From the cell containing the given text, extract its center point as (x, y) coordinate. 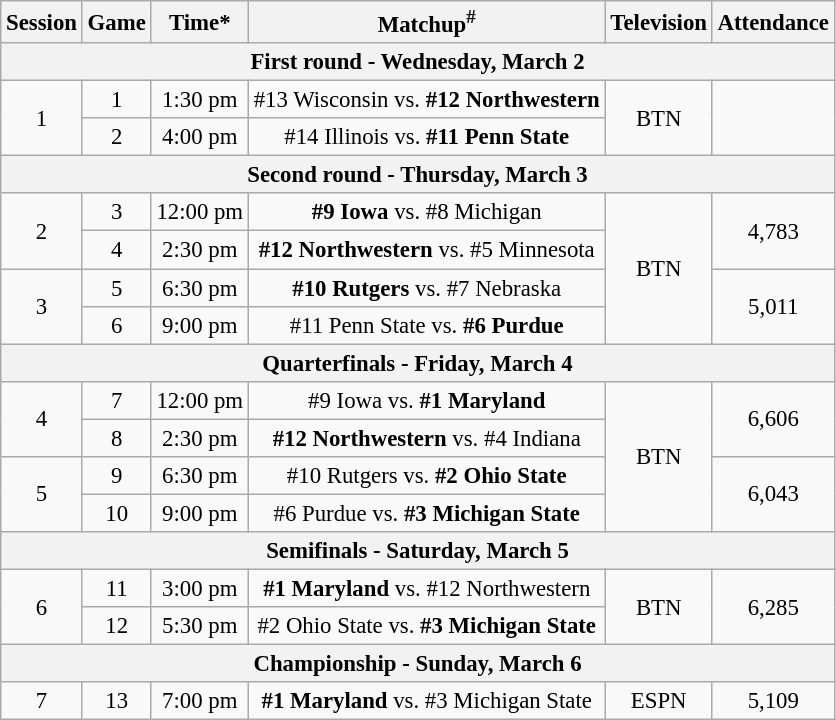
8 (116, 438)
7:00 pm (200, 701)
Television (658, 22)
#12 Northwestern vs. #5 Minnesota (426, 250)
Time* (200, 22)
#12 Northwestern vs. #4 Indiana (426, 438)
#10 Rutgers vs. #7 Nebraska (426, 288)
Session (42, 22)
6,043 (773, 494)
11 (116, 588)
Matchup# (426, 22)
Semifinals - Saturday, March 5 (418, 551)
13 (116, 701)
Game (116, 22)
#1 Maryland vs. #3 Michigan State (426, 701)
#2 Ohio State vs. #3 Michigan State (426, 626)
#6 Purdue vs. #3 Michigan State (426, 513)
6,606 (773, 418)
#14 Illinois vs. #11 Penn State (426, 137)
#9 Iowa vs. #8 Michigan (426, 213)
10 (116, 513)
Second round - Thursday, March 3 (418, 175)
5,011 (773, 306)
#10 Rutgers vs. #2 Ohio State (426, 476)
ESPN (658, 701)
First round - Wednesday, March 2 (418, 62)
5:30 pm (200, 626)
6,285 (773, 606)
#11 Penn State vs. #6 Purdue (426, 325)
9 (116, 476)
5,109 (773, 701)
4:00 pm (200, 137)
#1 Maryland vs. #12 Northwestern (426, 588)
#13 Wisconsin vs. #12 Northwestern (426, 100)
Quarterfinals - Friday, March 4 (418, 363)
#9 Iowa vs. #1 Maryland (426, 400)
4,783 (773, 232)
Attendance (773, 22)
12 (116, 626)
3:00 pm (200, 588)
Championship - Sunday, March 6 (418, 664)
1:30 pm (200, 100)
